Find where the given text appears and provide that cell's center as (X, Y) coordinate. 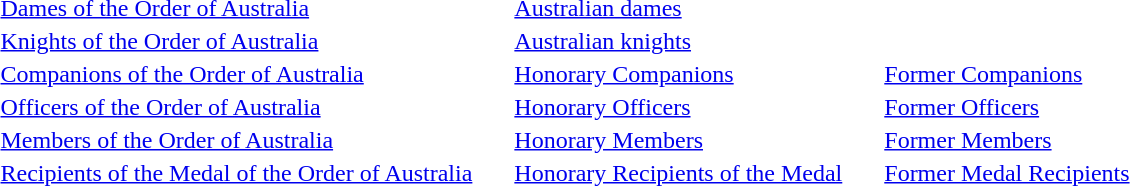
Honorary Officers (678, 107)
Honorary Companions (678, 74)
Honorary Members (678, 140)
Australian knights (678, 41)
